Detect which cell encompasses the target text, then output its (x, y) center coordinate. 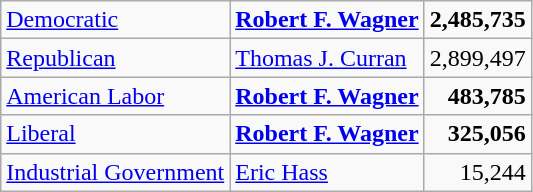
2,485,735 (478, 20)
American Labor (116, 96)
15,244 (478, 172)
Industrial Government (116, 172)
Democratic (116, 20)
Eric Hass (327, 172)
483,785 (478, 96)
2,899,497 (478, 58)
325,056 (478, 134)
Thomas J. Curran (327, 58)
Republican (116, 58)
Liberal (116, 134)
